For the text-containing cell, return its midpoint in [X, Y] coordinate format. 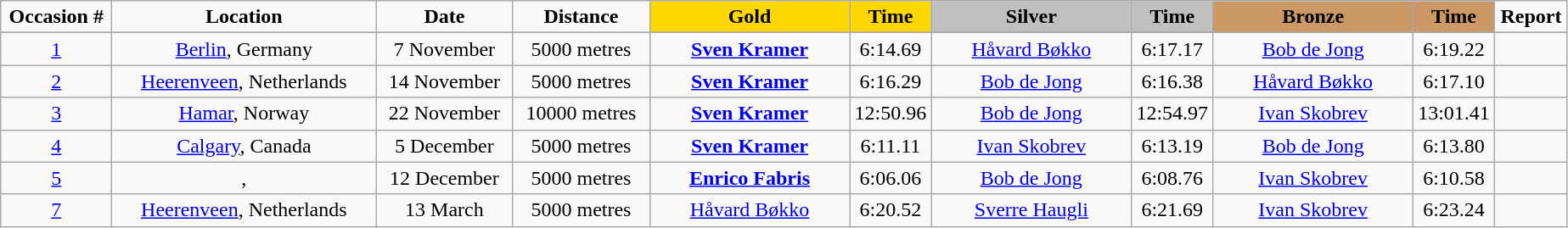
2 [56, 81]
Distance [581, 17]
13:01.41 [1454, 114]
7 [56, 210]
Calgary, Canada [244, 146]
Gold [750, 17]
6:06.06 [891, 178]
6:10.58 [1454, 178]
5 [56, 178]
10000 metres [581, 114]
12:50.96 [891, 114]
12:54.97 [1172, 114]
Location [244, 17]
6:20.52 [891, 210]
14 November [445, 81]
7 November [445, 49]
6:16.29 [891, 81]
6:23.24 [1454, 210]
6:13.19 [1172, 146]
6:08.76 [1172, 178]
5 December [445, 146]
6:14.69 [891, 49]
Silver [1031, 17]
Report [1531, 17]
1 [56, 49]
4 [56, 146]
, [244, 178]
6:16.38 [1172, 81]
6:17.17 [1172, 49]
6:19.22 [1454, 49]
Date [445, 17]
3 [56, 114]
6:17.10 [1454, 81]
6:13.80 [1454, 146]
Hamar, Norway [244, 114]
22 November [445, 114]
13 March [445, 210]
6:21.69 [1172, 210]
Enrico Fabris [750, 178]
Sverre Haugli [1031, 210]
6:11.11 [891, 146]
Bronze [1313, 17]
12 December [445, 178]
Berlin, Germany [244, 49]
Occasion # [56, 17]
